Detect which cell encompasses the target text, then output its [x, y] center coordinate. 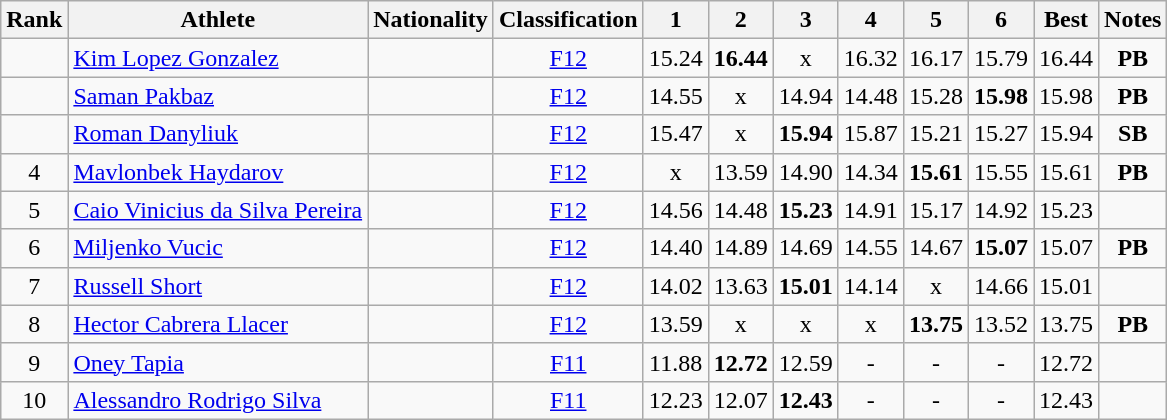
Hector Cabrera Llacer [218, 324]
14.89 [740, 248]
16.17 [936, 58]
15.21 [936, 134]
12.59 [806, 362]
14.40 [676, 248]
Nationality [431, 20]
Oney Tapia [218, 362]
11.88 [676, 362]
14.02 [676, 286]
Kim Lopez Gonzalez [218, 58]
8 [34, 324]
16.32 [870, 58]
15.47 [676, 134]
15.27 [1000, 134]
12.07 [740, 400]
SB [1133, 134]
Russell Short [218, 286]
14.34 [870, 172]
14.91 [870, 210]
14.56 [676, 210]
Rank [34, 20]
15.79 [1000, 58]
15.24 [676, 58]
3 [806, 20]
13.52 [1000, 324]
14.69 [806, 248]
Classification [568, 20]
14.94 [806, 96]
Notes [1133, 20]
Best [1066, 20]
15.28 [936, 96]
14.67 [936, 248]
Alessandro Rodrigo Silva [218, 400]
1 [676, 20]
14.90 [806, 172]
14.92 [1000, 210]
15.17 [936, 210]
Caio Vinicius da Silva Pereira [218, 210]
2 [740, 20]
14.14 [870, 286]
Mavlonbek Haydarov [218, 172]
9 [34, 362]
Roman Danyliuk [218, 134]
7 [34, 286]
15.55 [1000, 172]
13.63 [740, 286]
Miljenko Vucic [218, 248]
Saman Pakbaz [218, 96]
Athlete [218, 20]
14.66 [1000, 286]
15.87 [870, 134]
10 [34, 400]
12.23 [676, 400]
